Return the (x, y) coordinate for the center point of the cell that contains the specified text.  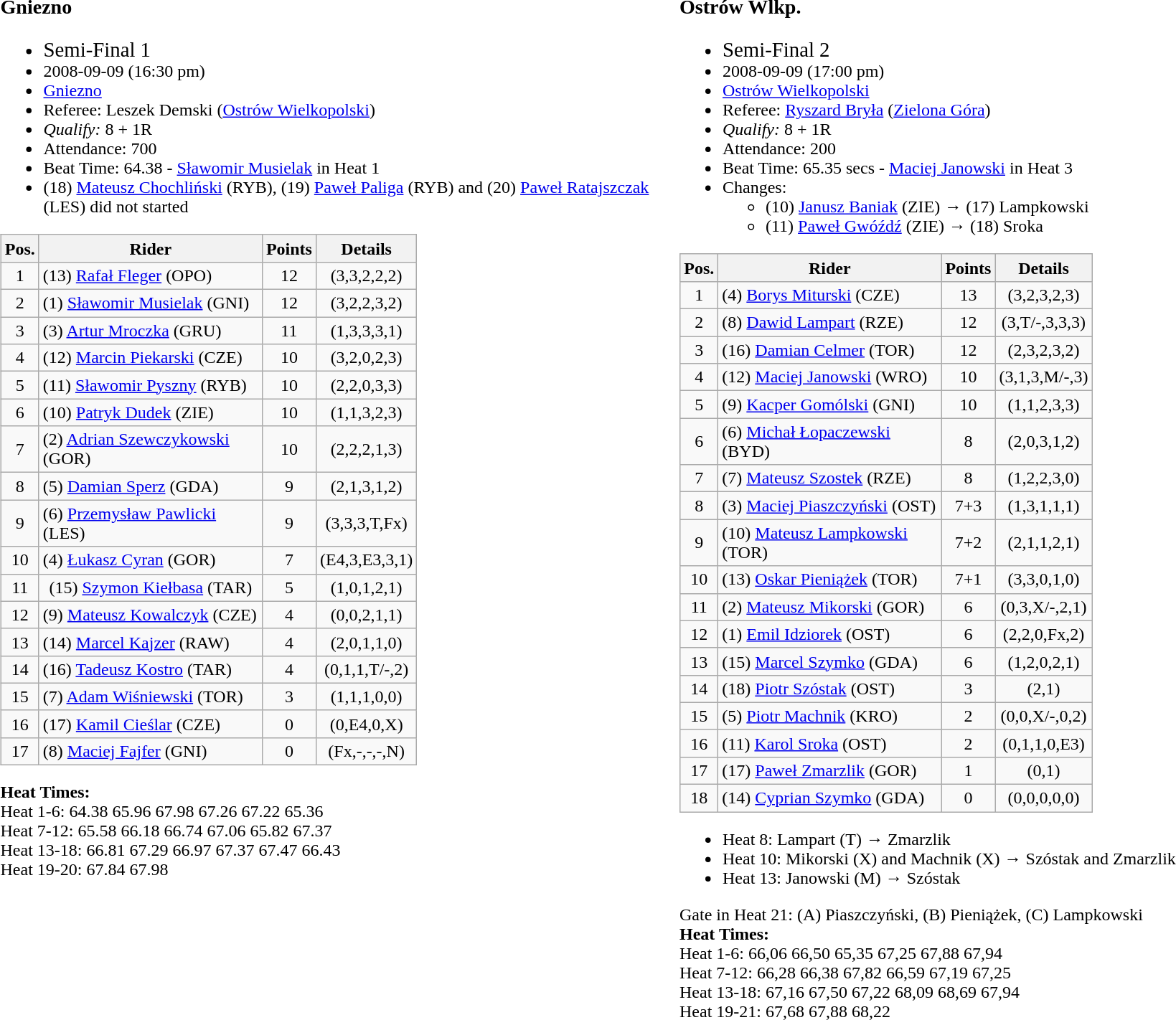
(3,3,3,T,Fx) (366, 524)
(1,2,0,2,1) (1043, 661)
(Fx,-,-,-,N) (366, 751)
(1) Emil Idziorek (OST) (829, 634)
(2,1,1,2,1) (1043, 542)
(10) Patryk Dudek (ZIE) (151, 412)
(9) Kacper Gomólski (GNI) (829, 405)
(1,1,2,3,3) (1043, 405)
(18) Piotr Szóstak (OST) (829, 689)
(16) Tadeusz Kostro (TAR) (151, 669)
(0,3,X/-,2,1) (1043, 607)
(3) Artur Mroczka (GRU) (151, 331)
(3,2,2,3,2) (366, 303)
(5) Damian Sperz (GDA) (151, 486)
(2) Mateusz Mikorski (GOR) (829, 607)
(16) Damian Celmer (TOR) (829, 350)
(2,0,1,1,0) (366, 642)
(11) Sławomir Pyszny (RYB) (151, 385)
(12) Maciej Janowski (WRO) (829, 377)
(11) Karol Sroka (OST) (829, 743)
(1) Sławomir Musielak (GNI) (151, 303)
(2,1) (1043, 689)
(4) Łukasz Cyran (GOR) (151, 560)
(2,2,0,3,3) (366, 385)
(6) Przemysław Pawlicki (LES) (151, 524)
(1,0,1,2,1) (366, 587)
7+2 (969, 542)
7+1 (969, 580)
(2,2,2,1,3) (366, 449)
(6) Michał Łopaczewski (BYD) (829, 442)
(0,0,X/-,0,2) (1043, 716)
(2,2,0,Fx,2) (1043, 634)
(1,1,1,0,0) (366, 696)
(17) Kamil Cieślar (CZE) (151, 724)
(1,3,1,1,1) (1043, 506)
(13) Oskar Pieniążek (TOR) (829, 580)
(2,1,3,1,2) (366, 486)
(2,0,3,1,2) (1043, 442)
(0,1,1,0,E3) (1043, 743)
(10) Mateusz Lampkowski (TOR) (829, 542)
(E4,3,E3,3,1) (366, 560)
(1,3,3,3,1) (366, 331)
18 (699, 798)
(3,3,2,2,2) (366, 275)
(3,2,0,2,3) (366, 358)
(2) Adrian Szewczykowski (GOR) (151, 449)
(12) Marcin Piekarski (CZE) (151, 358)
(0,1) (1043, 770)
7+3 (969, 506)
(15) Marcel Szymko (GDA) (829, 661)
(1,1,3,2,3) (366, 412)
(3,1,3,M/-,3) (1043, 377)
(0,E4,0,X) (366, 724)
(2,3,2,3,2) (1043, 350)
(0,1,1,T/-,2) (366, 669)
(3) Maciej Piaszczyński (OST) (829, 506)
(15) Szymon Kiełbasa (TAR) (151, 587)
(3,3,0,1,0) (1043, 580)
(8) Dawid Lampart (RZE) (829, 323)
(14) Marcel Kajzer (RAW) (151, 642)
(1,2,2,3,0) (1043, 478)
(3,T/-,3,3,3) (1043, 323)
(5) Piotr Machnik (KRO) (829, 716)
(14) Cyprian Szymko (GDA) (829, 798)
(4) Borys Miturski (CZE) (829, 295)
(7) Mateusz Szostek (RZE) (829, 478)
(0,0,2,1,1) (366, 615)
(0,0,0,0,0) (1043, 798)
(3,2,3,2,3) (1043, 295)
(7) Adam Wiśniewski (TOR) (151, 696)
(17) Paweł Zmarzlik (GOR) (829, 770)
(13) Rafał Fleger (OPO) (151, 275)
(8) Maciej Fajfer (GNI) (151, 751)
(9) Mateusz Kowalczyk (CZE) (151, 615)
